Search for the cell housing the specified text and yield its [x, y] center coordinate. 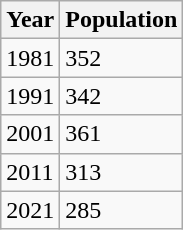
2021 [30, 210]
285 [122, 210]
Population [122, 20]
361 [122, 134]
1991 [30, 96]
313 [122, 172]
Year [30, 20]
1981 [30, 58]
342 [122, 96]
2001 [30, 134]
2011 [30, 172]
352 [122, 58]
